Capture the cell that displays the provided text and extract its [X, Y] central coordinate. 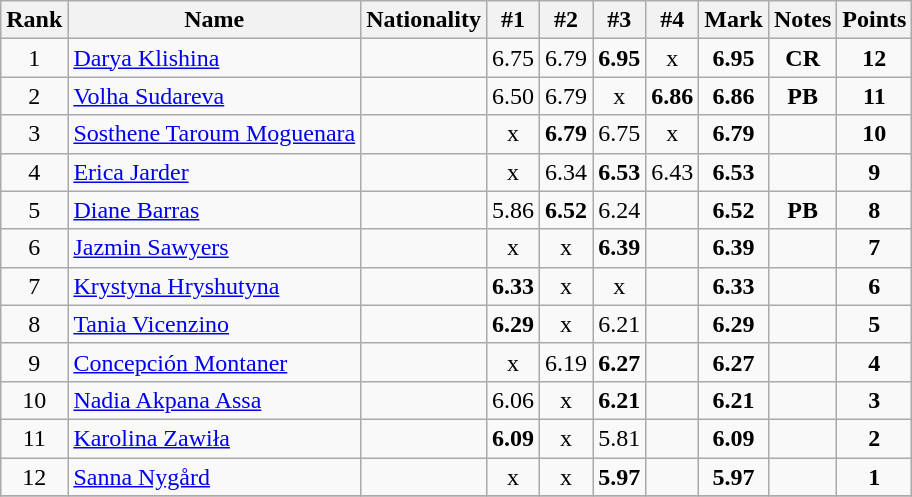
Nationality [424, 20]
Points [874, 20]
6.06 [512, 400]
6.50 [512, 96]
Name [214, 20]
5.86 [512, 210]
6.43 [672, 172]
Notes [802, 20]
Volha Sudareva [214, 96]
6.19 [566, 362]
Karolina Zawiła [214, 438]
CR [802, 58]
Tania Vicenzino [214, 324]
#1 [512, 20]
Erica Jarder [214, 172]
#3 [620, 20]
Jazmin Sawyers [214, 248]
#2 [566, 20]
Darya Klishina [214, 58]
Concepción Montaner [214, 362]
#4 [672, 20]
Sanna Nygård [214, 477]
Mark [734, 20]
Sosthene Taroum Moguenara [214, 134]
Krystyna Hryshutyna [214, 286]
Rank [34, 20]
6.24 [620, 210]
6.34 [566, 172]
5.81 [620, 438]
Nadia Akpana Assa [214, 400]
Diane Barras [214, 210]
